Capture the cell that displays the provided text and extract its (x, y) central coordinate. 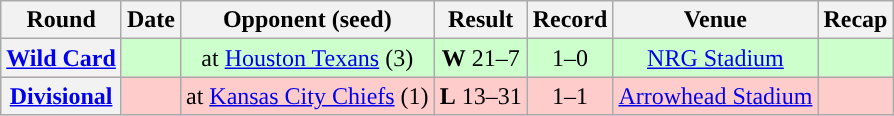
W 21–7 (480, 58)
Date (150, 20)
Opponent (seed) (307, 20)
NRG Stadium (716, 58)
L 13–31 (480, 96)
1–1 (570, 96)
Wild Card (62, 58)
Record (570, 20)
at Kansas City Chiefs (1) (307, 96)
Result (480, 20)
at Houston Texans (3) (307, 58)
Recap (856, 20)
Venue (716, 20)
1–0 (570, 58)
Round (62, 20)
Divisional (62, 96)
Arrowhead Stadium (716, 96)
